Return [x, y] of the center of cell containing provided text 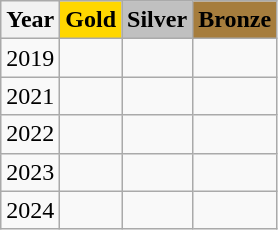
2021 [30, 96]
2022 [30, 134]
2023 [30, 172]
Year [30, 20]
2024 [30, 210]
Silver [158, 20]
2019 [30, 58]
Gold [91, 20]
Bronze [235, 20]
